Capture the cell that displays the provided text and extract its (X, Y) central coordinate. 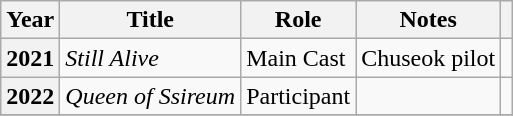
Year (30, 20)
Title (150, 20)
Main Cast (298, 58)
Notes (428, 20)
Still Alive (150, 58)
Participant (298, 96)
Role (298, 20)
Queen of Ssireum (150, 96)
2022 (30, 96)
2021 (30, 58)
Chuseok pilot (428, 58)
